Return [x, y] of the center of cell containing provided text 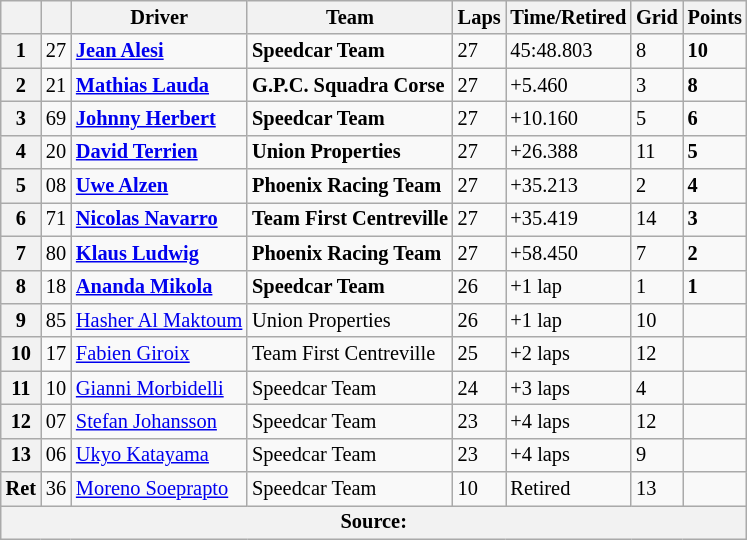
Ukyo Katayama [159, 455]
+58.450 [569, 253]
14 [657, 219]
Points [715, 17]
Laps [480, 17]
+5.460 [569, 85]
Johnny Herbert [159, 118]
G.P.C. Squadra Corse [350, 85]
17 [56, 354]
80 [56, 253]
20 [56, 152]
Retired [569, 489]
45:48.803 [569, 51]
Driver [159, 17]
36 [56, 489]
21 [56, 85]
Ret [21, 489]
+3 laps [569, 388]
Moreno Soeprapto [159, 489]
69 [56, 118]
Team [350, 17]
+26.388 [569, 152]
Fabien Giroix [159, 354]
Mathias Lauda [159, 85]
71 [56, 219]
Gianni Morbidelli [159, 388]
+2 laps [569, 354]
07 [56, 421]
+35.419 [569, 219]
24 [480, 388]
85 [56, 320]
Uwe Alzen [159, 186]
Hasher Al Maktoum [159, 320]
18 [56, 287]
+35.213 [569, 186]
25 [480, 354]
Klaus Ludwig [159, 253]
Time/Retired [569, 17]
06 [56, 455]
Jean Alesi [159, 51]
08 [56, 186]
Nicolas Navarro [159, 219]
David Terrien [159, 152]
Ananda Mikola [159, 287]
Source: [374, 522]
Stefan Johansson [159, 421]
+10.160 [569, 118]
Grid [657, 17]
